Locate the cell with the specified text and output its [x, y] center coordinate. 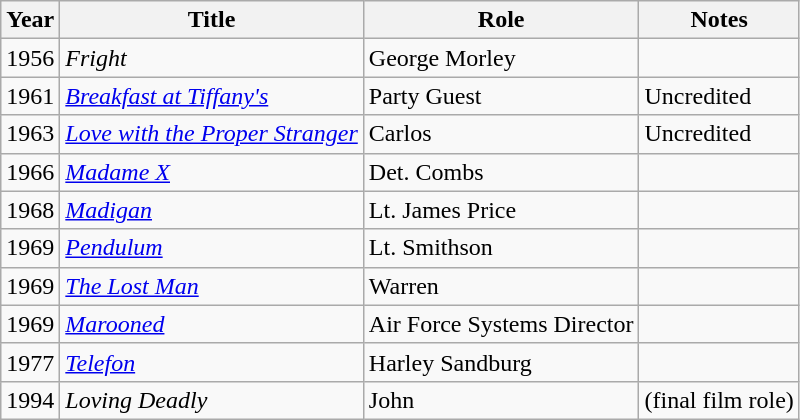
Warren [501, 286]
Party Guest [501, 96]
1956 [30, 58]
(final film role) [719, 400]
Fright [212, 58]
Madigan [212, 210]
1977 [30, 362]
Love with the Proper Stranger [212, 134]
Lt. James Price [501, 210]
Telefon [212, 362]
John [501, 400]
1994 [30, 400]
Det. Combs [501, 172]
The Lost Man [212, 286]
Title [212, 20]
Year [30, 20]
1968 [30, 210]
Marooned [212, 324]
Harley Sandburg [501, 362]
Notes [719, 20]
Role [501, 20]
1961 [30, 96]
Lt. Smithson [501, 248]
Loving Deadly [212, 400]
Breakfast at Tiffany's [212, 96]
1963 [30, 134]
George Morley [501, 58]
1966 [30, 172]
Madame X [212, 172]
Air Force Systems Director [501, 324]
Carlos [501, 134]
Pendulum [212, 248]
